Pinpoint the cell where the given text exists, returning its (x, y) midpoint coordinate. 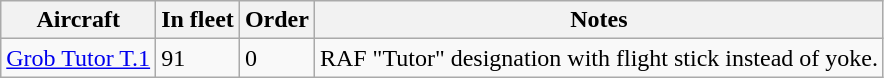
Notes (598, 20)
91 (198, 58)
Grob Tutor T.1 (78, 58)
0 (276, 58)
Order (276, 20)
RAF "Tutor" designation with flight stick instead of yoke. (598, 58)
In fleet (198, 20)
Aircraft (78, 20)
